Detect which cell encompasses the target text, then output its [X, Y] center coordinate. 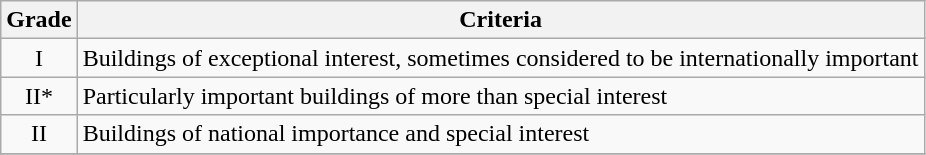
II* [39, 96]
Buildings of exceptional interest, sometimes considered to be internationally important [500, 58]
Grade [39, 20]
II [39, 134]
Buildings of national importance and special interest [500, 134]
I [39, 58]
Criteria [500, 20]
Particularly important buildings of more than special interest [500, 96]
